Locate the cell with the specified text and output its [X, Y] center coordinate. 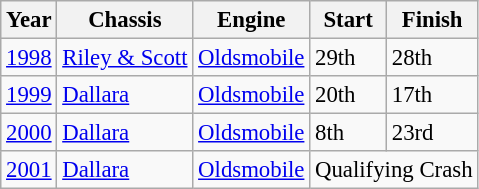
20th [348, 95]
Finish [432, 20]
23rd [432, 133]
Qualifying Crash [394, 170]
2000 [29, 133]
1999 [29, 95]
8th [348, 133]
28th [432, 58]
1998 [29, 58]
29th [348, 58]
Engine [252, 20]
Chassis [125, 20]
Riley & Scott [125, 58]
Start [348, 20]
2001 [29, 170]
Year [29, 20]
17th [432, 95]
